Capture the cell that displays the provided text and extract its (X, Y) central coordinate. 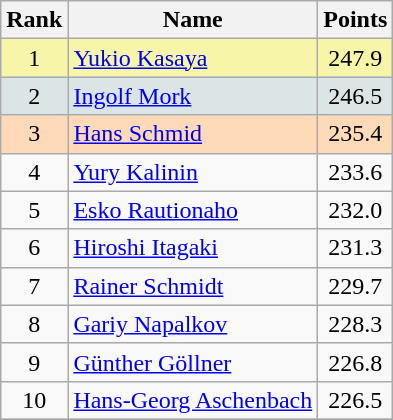
226.8 (356, 362)
9 (34, 362)
235.4 (356, 134)
233.6 (356, 172)
231.3 (356, 248)
10 (34, 400)
228.3 (356, 324)
226.5 (356, 400)
4 (34, 172)
Rainer Schmidt (193, 286)
Hans-Georg Aschenbach (193, 400)
Yukio Kasaya (193, 58)
2 (34, 96)
7 (34, 286)
5 (34, 210)
Rank (34, 20)
1 (34, 58)
8 (34, 324)
Gariy Napalkov (193, 324)
Ingolf Mork (193, 96)
Esko Rautionaho (193, 210)
247.9 (356, 58)
Günther Göllner (193, 362)
232.0 (356, 210)
229.7 (356, 286)
Yury Kalinin (193, 172)
3 (34, 134)
Points (356, 20)
Hans Schmid (193, 134)
6 (34, 248)
Name (193, 20)
Hiroshi Itagaki (193, 248)
246.5 (356, 96)
